Scan for the cell matching the given text and deliver its (X, Y) coordinate at center. 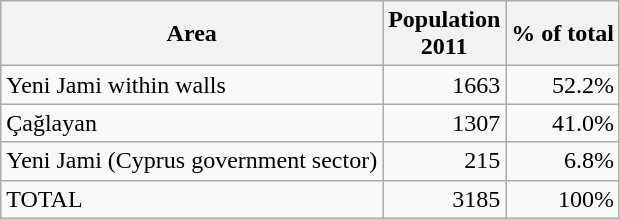
41.0% (563, 123)
Population 2011 (444, 34)
Yeni Jami within walls (192, 85)
Area (192, 34)
100% (563, 199)
1307 (444, 123)
3185 (444, 199)
215 (444, 161)
% of total (563, 34)
Yeni Jami (Cyprus government sector) (192, 161)
TOTAL (192, 199)
52.2% (563, 85)
Çağlayan (192, 123)
6.8% (563, 161)
1663 (444, 85)
